Provide the (X, Y) coordinate of the cell's center where the given text is located.  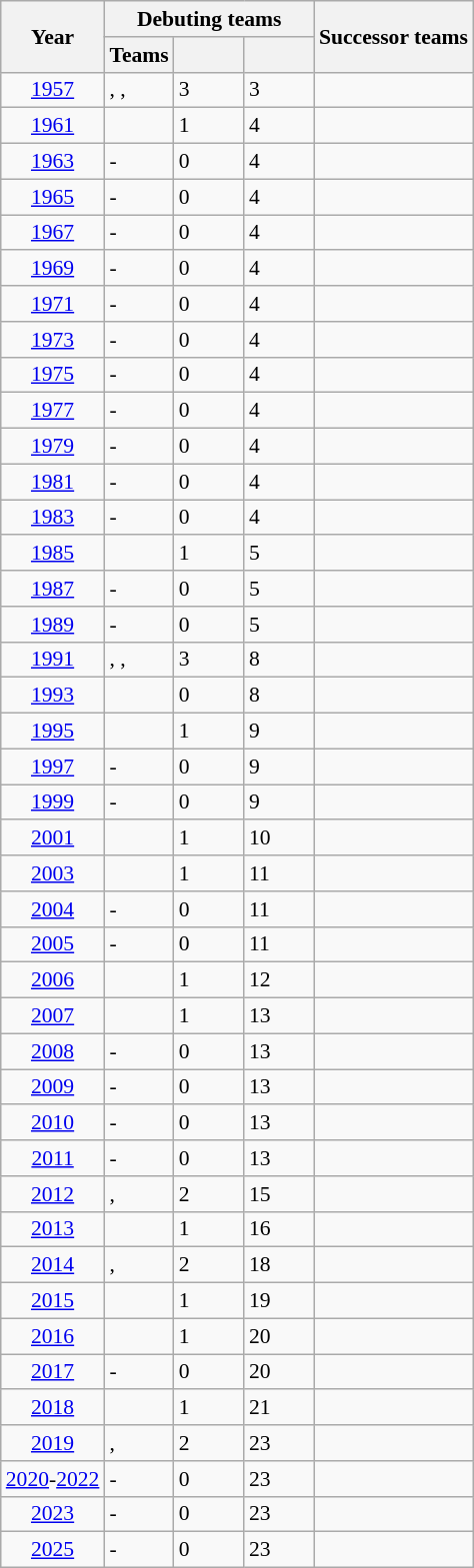
1957 (53, 90)
2020-2022 (53, 1479)
15 (279, 1194)
2003 (53, 873)
2013 (53, 1229)
Teams (138, 55)
2009 (53, 1087)
2008 (53, 1051)
19 (279, 1301)
2019 (53, 1443)
2011 (53, 1158)
12 (279, 980)
Year (53, 36)
1987 (53, 589)
2012 (53, 1194)
1997 (53, 767)
1965 (53, 197)
1991 (53, 660)
2014 (53, 1265)
1979 (53, 447)
1989 (53, 625)
Debuting teams (209, 19)
Successor teams (394, 36)
2004 (53, 909)
1967 (53, 233)
1993 (53, 696)
2005 (53, 944)
2018 (53, 1408)
1973 (53, 340)
1977 (53, 411)
1983 (53, 518)
1971 (53, 304)
2023 (53, 1514)
2015 (53, 1301)
2010 (53, 1123)
10 (279, 838)
2017 (53, 1372)
16 (279, 1229)
2025 (53, 1550)
2007 (53, 1016)
1961 (53, 126)
1969 (53, 269)
1995 (53, 732)
2001 (53, 838)
2016 (53, 1336)
21 (279, 1408)
2006 (53, 980)
1985 (53, 554)
1981 (53, 482)
1975 (53, 375)
1963 (53, 162)
18 (279, 1265)
1999 (53, 802)
